From the cell containing the given text, extract its center point as (X, Y) coordinate. 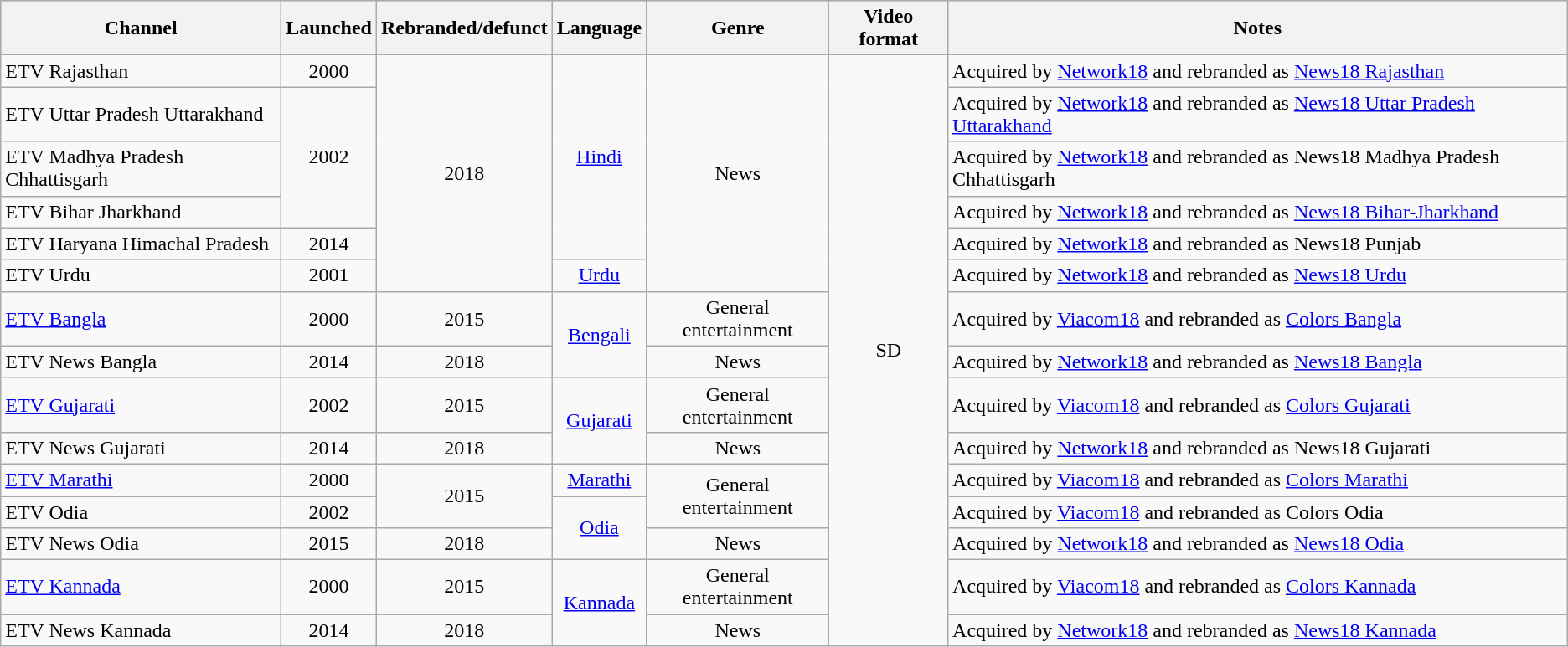
Acquired by Network18 and rebranded as News18 Bangla (1258, 362)
Acquired by Network18 and rebranded as News18 Punjab (1258, 244)
Acquired by Viacom18 and rebranded as Colors Gujarati (1258, 405)
Acquired by Viacom18 and rebranded as Colors Kannada (1258, 588)
ETV Gujarati (141, 405)
ETV Uttar Pradesh Uttarakhand (141, 114)
Acquired by Viacom18 and rebranded as Colors Bangla (1258, 318)
Video format (889, 28)
Launched (329, 28)
ETV Marathi (141, 480)
Hindi (599, 157)
Language (599, 28)
ETV Bangla (141, 318)
ETV News Odia (141, 544)
ETV Urdu (141, 275)
ETV Madhya Pradesh Chhattisgarh (141, 169)
2001 (329, 275)
ETV Kannada (141, 588)
Notes (1258, 28)
Genre (738, 28)
Acquired by Network18 and rebranded as News18 Gujarati (1258, 448)
Acquired by Network18 and rebranded as News18 Madhya Pradesh Chhattisgarh (1258, 169)
Marathi (599, 480)
Acquired by Network18 and rebranded as News18 Urdu (1258, 275)
Acquired by Network18 and rebranded as News18 Rajasthan (1258, 71)
SD (889, 351)
ETV News Kannada (141, 630)
Bengali (599, 335)
ETV Rajasthan (141, 71)
Acquired by Viacom18 and rebranded as Colors Odia (1258, 511)
Acquired by Network18 and rebranded as News18 Odia (1258, 544)
Urdu (599, 275)
ETV Bihar Jharkhand (141, 212)
Acquired by Network18 and rebranded as News18 Kannada (1258, 630)
ETV News Gujarati (141, 448)
ETV News Bangla (141, 362)
Acquired by Network18 and rebranded as News18 Bihar-Jharkhand (1258, 212)
Channel (141, 28)
ETV Odia (141, 511)
Odia (599, 527)
Gujarati (599, 420)
Kannada (599, 603)
Acquired by Network18 and rebranded as News18 Uttar Pradesh Uttarakhand (1258, 114)
Acquired by Viacom18 and rebranded as Colors Marathi (1258, 480)
Rebranded/defunct (464, 28)
ETV Haryana Himachal Pradesh (141, 244)
